Return the [X, Y] coordinate for the center point of the cell that contains the specified text.  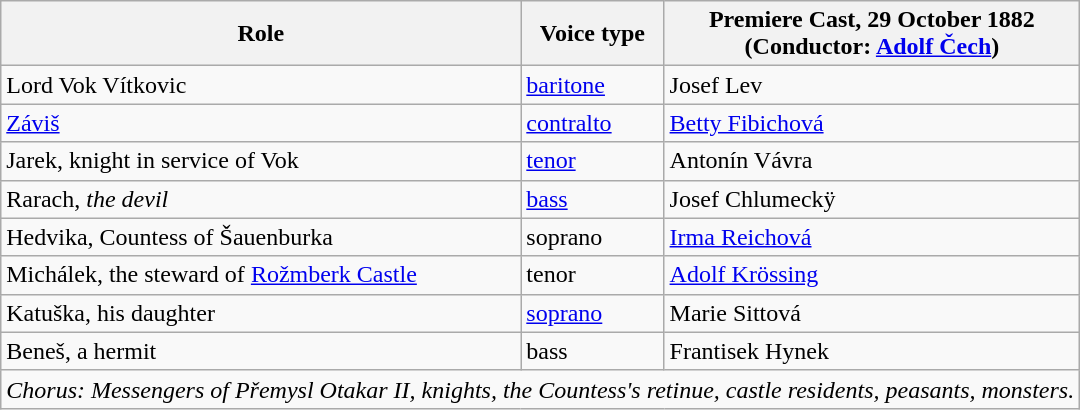
Frantisek Hynek [872, 351]
Josef Chlumeckÿ [872, 199]
Chorus: Messengers of Přemysl Otakar II, knights, the Countess's retinue, castle residents, peasants, monsters. [540, 389]
Záviš [261, 123]
Premiere Cast, 29 October 1882(Conductor: Adolf Čech) [872, 34]
Voice type [592, 34]
Josef Lev [872, 85]
Jarek, knight in service of Vok [261, 161]
Lord Vok Vítkovic [261, 85]
Irma Reichová [872, 237]
baritone [592, 85]
Beneš, a hermit [261, 351]
Betty Fibichová [872, 123]
Marie Sittová [872, 313]
Hedvika, Countess of Šauenburka [261, 237]
Michálek, the steward of Rožmberk Castle [261, 275]
Rarach, the devil [261, 199]
Katuška, his daughter [261, 313]
Adolf Krössing [872, 275]
contralto [592, 123]
Antonín Vávra [872, 161]
Role [261, 34]
